Find where the given text appears and provide that cell's center as [X, Y] coordinate. 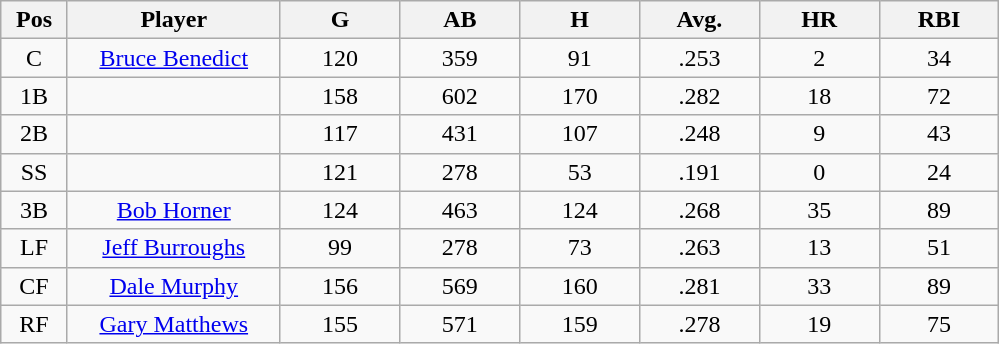
HR [819, 20]
107 [580, 134]
463 [460, 210]
51 [939, 248]
117 [340, 134]
Bruce Benedict [174, 58]
99 [340, 248]
AB [460, 20]
13 [819, 248]
.191 [700, 172]
160 [580, 286]
1B [34, 96]
H [580, 20]
SS [34, 172]
.248 [700, 134]
602 [460, 96]
75 [939, 324]
Bob Horner [174, 210]
Avg. [700, 20]
.253 [700, 58]
155 [340, 324]
571 [460, 324]
33 [819, 286]
91 [580, 58]
Jeff Burroughs [174, 248]
72 [939, 96]
Pos [34, 20]
Player [174, 20]
18 [819, 96]
158 [340, 96]
9 [819, 134]
Dale Murphy [174, 286]
53 [580, 172]
34 [939, 58]
159 [580, 324]
.268 [700, 210]
RBI [939, 20]
24 [939, 172]
.281 [700, 286]
35 [819, 210]
LF [34, 248]
.263 [700, 248]
RF [34, 324]
569 [460, 286]
.282 [700, 96]
2 [819, 58]
2B [34, 134]
CF [34, 286]
156 [340, 286]
431 [460, 134]
G [340, 20]
C [34, 58]
19 [819, 324]
Gary Matthews [174, 324]
73 [580, 248]
120 [340, 58]
3B [34, 210]
43 [939, 134]
121 [340, 172]
170 [580, 96]
0 [819, 172]
359 [460, 58]
.278 [700, 324]
